Scan for the cell matching the given text and deliver its [x, y] coordinate at center. 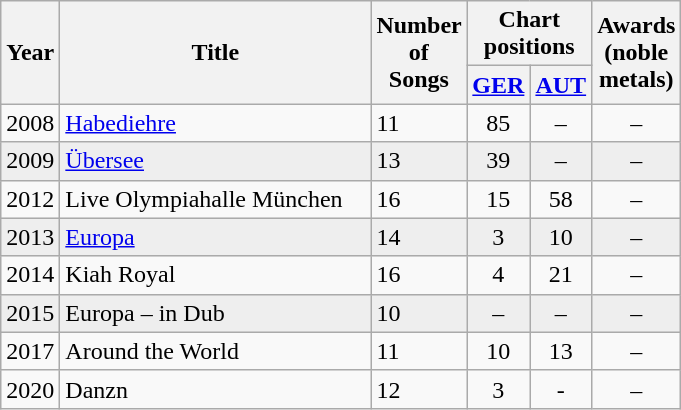
AUT [561, 85]
GER [498, 85]
Around the World [216, 351]
Danzn [216, 389]
2012 [30, 199]
15 [498, 199]
12 [419, 389]
2008 [30, 123]
Europa – in Dub [216, 313]
Europa [216, 237]
Number of Songs [419, 52]
4 [498, 275]
2020 [30, 389]
Chart positions [530, 34]
85 [498, 123]
Title [216, 52]
Kiah Royal [216, 275]
2013 [30, 237]
2009 [30, 161]
Awards (noble metals) [636, 52]
2015 [30, 313]
14 [419, 237]
Year [30, 52]
2014 [30, 275]
21 [561, 275]
39 [498, 161]
2017 [30, 351]
Habediehre [216, 123]
58 [561, 199]
Übersee [216, 161]
Live Olympiahalle München [216, 199]
- [561, 389]
